Provide the (x, y) coordinate of the cell's center where the given text is located.  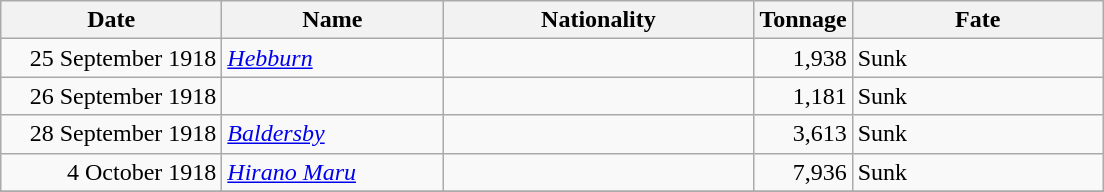
Fate (978, 20)
1,181 (803, 96)
Baldersby (332, 134)
25 September 1918 (112, 58)
Date (112, 20)
1,938 (803, 58)
Nationality (598, 20)
Name (332, 20)
3,613 (803, 134)
7,936 (803, 172)
Hirano Maru (332, 172)
26 September 1918 (112, 96)
Hebburn (332, 58)
Tonnage (803, 20)
28 September 1918 (112, 134)
4 October 1918 (112, 172)
